For the text-containing cell, return its midpoint in (X, Y) coordinate format. 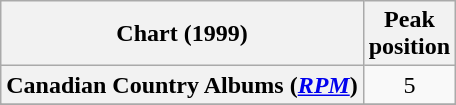
Peak position (409, 34)
Canadian Country Albums (RPM) (182, 85)
5 (409, 85)
Chart (1999) (182, 34)
